Search for the cell housing the specified text and yield its (x, y) center coordinate. 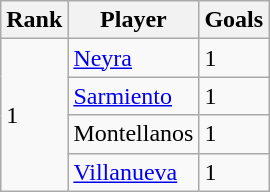
Montellanos (134, 134)
Villanueva (134, 172)
Player (134, 20)
Sarmiento (134, 96)
Goals (234, 20)
Rank (34, 20)
Neyra (134, 58)
